Output the (X, Y) coordinate of the center of the cell containing the given text.  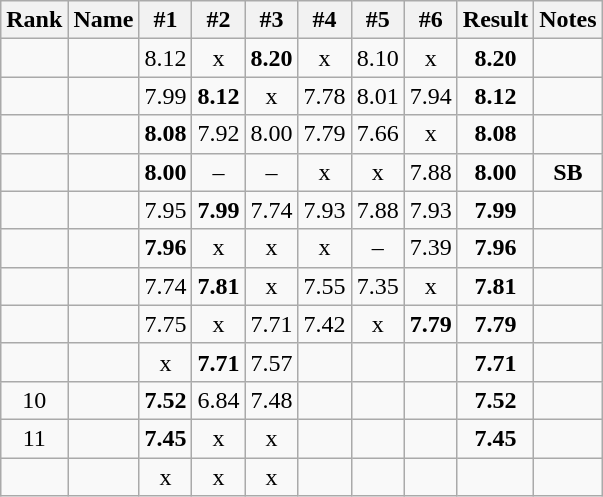
#5 (378, 20)
7.78 (324, 96)
7.55 (324, 286)
Notes (568, 20)
7.39 (430, 248)
Name (104, 20)
8.01 (378, 96)
7.75 (166, 324)
7.35 (378, 286)
Result (495, 20)
SB (568, 172)
7.95 (166, 210)
#1 (166, 20)
#2 (218, 20)
7.42 (324, 324)
8.10 (378, 58)
6.84 (218, 400)
7.92 (218, 134)
11 (34, 438)
7.48 (272, 400)
#3 (272, 20)
Rank (34, 20)
#4 (324, 20)
7.66 (378, 134)
7.57 (272, 362)
#6 (430, 20)
10 (34, 400)
7.94 (430, 96)
